For the text-containing cell, return its midpoint in [X, Y] coordinate format. 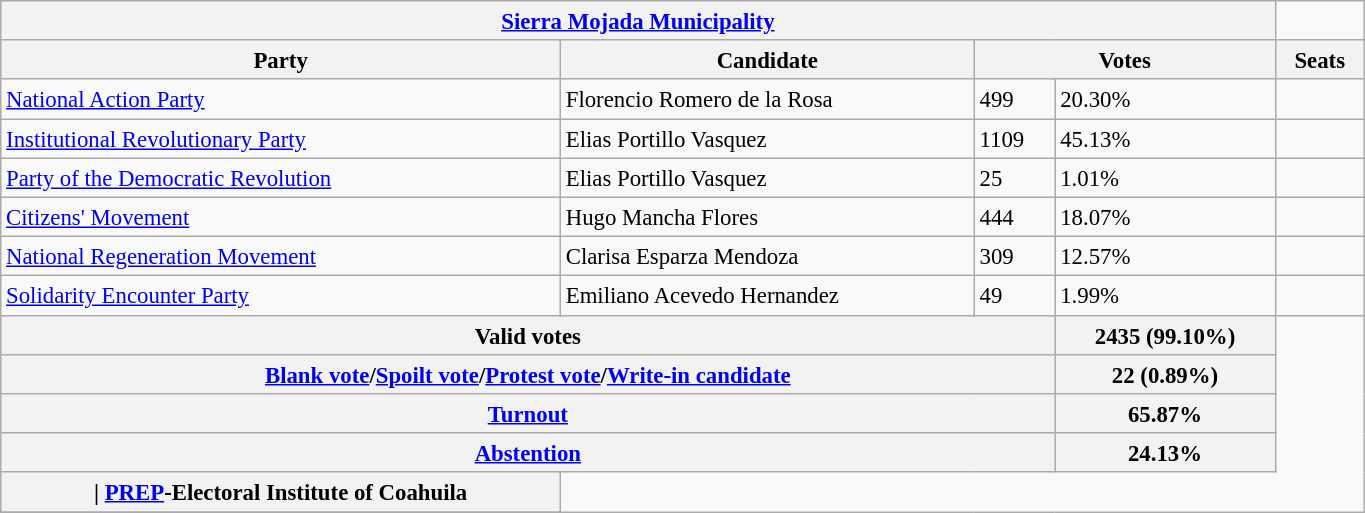
Seats [1320, 60]
Turnout [528, 414]
Party [281, 60]
18.07% [1165, 216]
Abstention [528, 452]
12.57% [1165, 256]
Citizens' Movement [281, 216]
National Regeneration Movement [281, 256]
25 [1014, 178]
444 [1014, 216]
Clarisa Esparza Mendoza [767, 256]
Florencio Romero de la Rosa [767, 100]
| PREP-Electoral Institute of Coahuila [281, 492]
309 [1014, 256]
Institutional Revolutionary Party [281, 138]
20.30% [1165, 100]
Candidate [767, 60]
Sierra Mojada Municipality [638, 20]
Blank vote/Spoilt vote/Protest vote/Write-in candidate [528, 374]
24.13% [1165, 452]
2435 (99.10%) [1165, 334]
65.87% [1165, 414]
Hugo Mancha Flores [767, 216]
National Action Party [281, 100]
1109 [1014, 138]
49 [1014, 296]
Votes [1124, 60]
Solidarity Encounter Party [281, 296]
499 [1014, 100]
Emiliano Acevedo Hernandez [767, 296]
45.13% [1165, 138]
22 (0.89%) [1165, 374]
1.01% [1165, 178]
1.99% [1165, 296]
Party of the Democratic Revolution [281, 178]
Valid votes [528, 334]
